Search for the cell housing the specified text and yield its (X, Y) center coordinate. 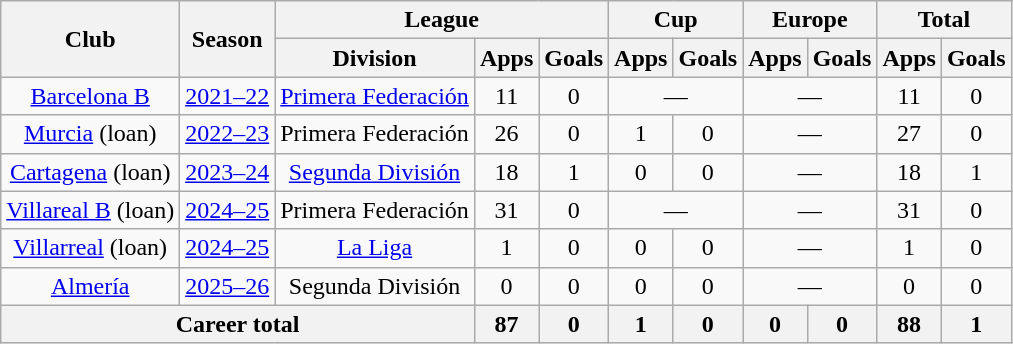
Total (944, 20)
Villarreal (loan) (90, 248)
87 (506, 324)
88 (909, 324)
2023–24 (228, 172)
2025–26 (228, 286)
Division (375, 58)
Europe (810, 20)
Cup (676, 20)
Villareal B (loan) (90, 210)
27 (909, 134)
Almería (90, 286)
2021–22 (228, 96)
La Liga (375, 248)
League (442, 20)
Club (90, 39)
26 (506, 134)
Career total (238, 324)
Barcelona B (90, 96)
Murcia (loan) (90, 134)
Cartagena (loan) (90, 172)
Season (228, 39)
2022–23 (228, 134)
